Determine the (X, Y) coordinate at the center of the cell enclosing the given text.  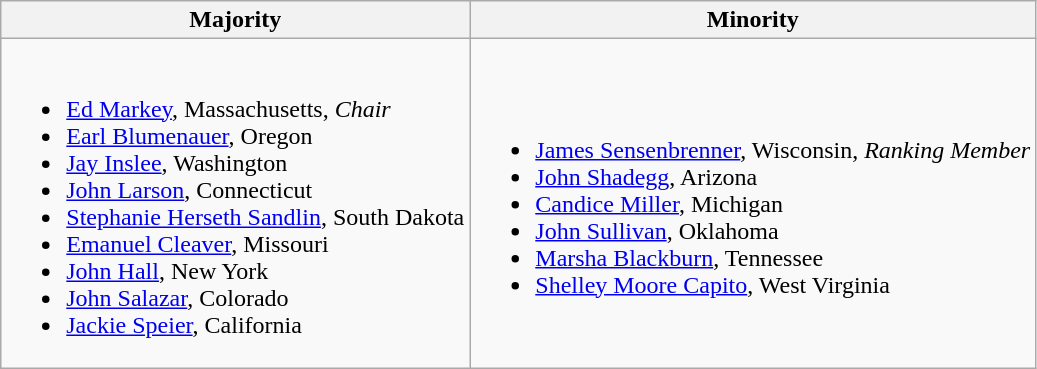
Minority (753, 20)
Majority (236, 20)
